From the cell containing the given text, extract its center point as (x, y) coordinate. 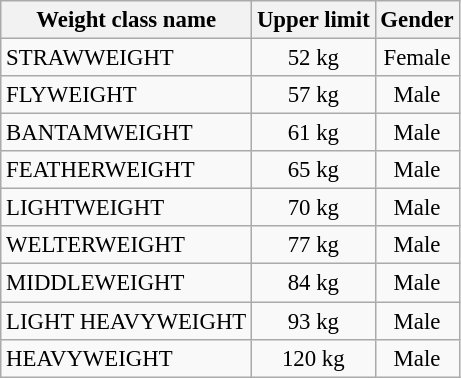
FLYWEIGHT (126, 95)
BANTAMWEIGHT (126, 133)
65 kg (314, 170)
77 kg (314, 245)
120 kg (314, 358)
70 kg (314, 208)
MIDDLEWEIGHT (126, 283)
Female (417, 58)
Weight class name (126, 20)
Gender (417, 20)
84 kg (314, 283)
LIGHT HEAVYWEIGHT (126, 321)
STRAWWEIGHT (126, 58)
57 kg (314, 95)
61 kg (314, 133)
LIGHTWEIGHT (126, 208)
93 kg (314, 321)
HEAVYWEIGHT (126, 358)
Upper limit (314, 20)
FEATHERWEIGHT (126, 170)
WELTERWEIGHT (126, 245)
52 kg (314, 58)
